Scan for the cell matching the given text and deliver its (x, y) coordinate at center. 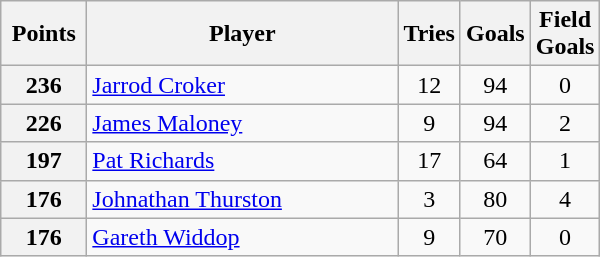
Pat Richards (242, 161)
17 (430, 161)
Points (44, 34)
Field Goals (565, 34)
226 (44, 123)
James Maloney (242, 123)
12 (430, 85)
Tries (430, 34)
Gareth Widdop (242, 237)
1 (565, 161)
4 (565, 199)
Goals (495, 34)
80 (495, 199)
Johnathan Thurston (242, 199)
3 (430, 199)
70 (495, 237)
236 (44, 85)
2 (565, 123)
Player (242, 34)
64 (495, 161)
Jarrod Croker (242, 85)
197 (44, 161)
